Scan for the cell matching the given text and deliver its (X, Y) coordinate at center. 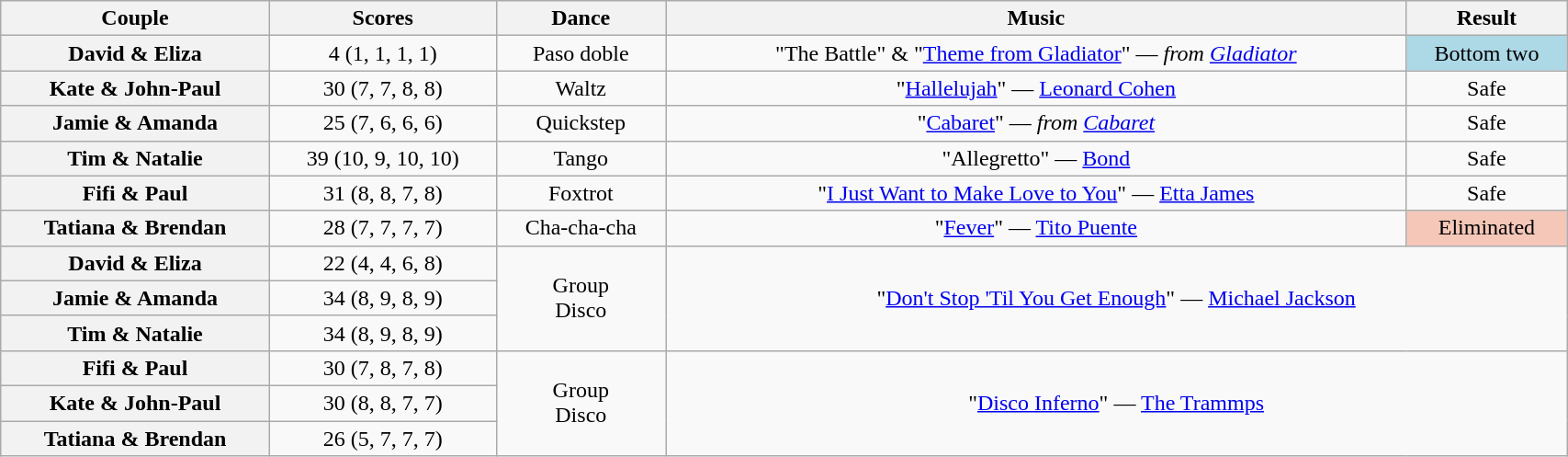
Foxtrot (581, 193)
"Disco Inferno" — The Trammps (1117, 403)
Result (1486, 18)
Music (1036, 18)
Cha-cha-cha (581, 228)
"Hallelujah" — Leonard Cohen (1036, 88)
"Allegretto" — Bond (1036, 158)
28 (7, 7, 7, 7) (382, 228)
25 (7, 6, 6, 6) (382, 123)
Eliminated (1486, 228)
"I Just Want to Make Love to You" — Etta James (1036, 193)
Tango (581, 158)
30 (8, 8, 7, 7) (382, 403)
26 (5, 7, 7, 7) (382, 439)
22 (4, 4, 6, 8) (382, 263)
"Don't Stop 'Til You Get Enough" — Michael Jackson (1117, 298)
30 (7, 7, 8, 8) (382, 88)
"The Battle" & "Theme from Gladiator" — from Gladiator (1036, 53)
"Cabaret" — from Cabaret (1036, 123)
Paso doble (581, 53)
4 (1, 1, 1, 1) (382, 53)
"Fever" — Tito Puente (1036, 228)
Waltz (581, 88)
Couple (135, 18)
30 (7, 8, 7, 8) (382, 368)
Bottom two (1486, 53)
31 (8, 8, 7, 8) (382, 193)
Quickstep (581, 123)
Scores (382, 18)
Dance (581, 18)
39 (10, 9, 10, 10) (382, 158)
